Capture the cell that displays the provided text and extract its [x, y] central coordinate. 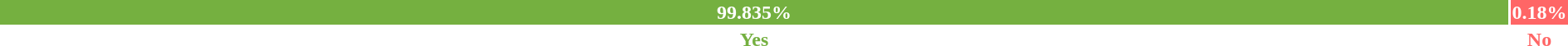
0.18% [1540, 12]
99.835% [754, 12]
